Scan for the cell matching the given text and deliver its (x, y) coordinate at center. 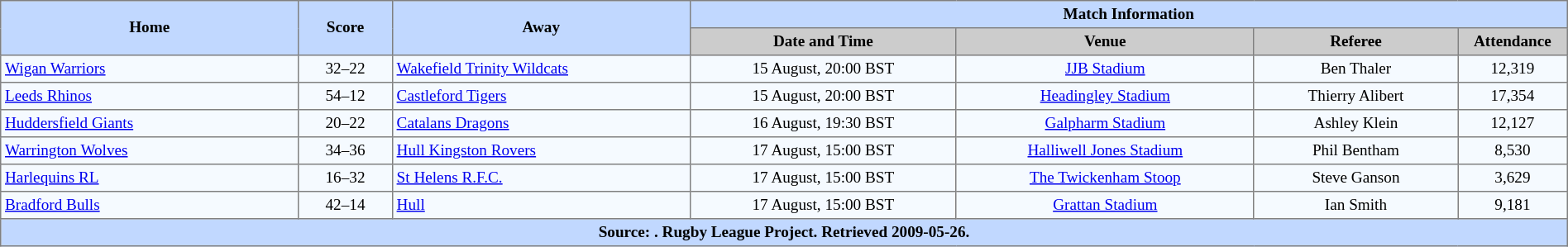
9,181 (1513, 205)
Castleford Tigers (541, 96)
17,354 (1513, 96)
3,629 (1513, 178)
Ben Thaler (1355, 69)
12,127 (1513, 124)
JJB Stadium (1105, 69)
Score (346, 28)
Galpharm Stadium (1105, 124)
16–32 (346, 178)
St Helens R.F.C. (541, 178)
Home (150, 28)
Match Information (1128, 15)
Grattan Stadium (1105, 205)
Away (541, 28)
Venue (1105, 41)
Source: . Rugby League Project. Retrieved 2009-05-26. (784, 233)
Warrington Wolves (150, 150)
Catalans Dragons (541, 124)
Headingley Stadium (1105, 96)
12,319 (1513, 69)
Wigan Warriors (150, 69)
The Twickenham Stoop (1105, 178)
32–22 (346, 69)
Leeds Rhinos (150, 96)
42–14 (346, 205)
Referee (1355, 41)
Steve Ganson (1355, 178)
Hull (541, 205)
Ashley Klein (1355, 124)
20–22 (346, 124)
Huddersfield Giants (150, 124)
16 August, 19:30 BST (823, 124)
Date and Time (823, 41)
34–36 (346, 150)
54–12 (346, 96)
Attendance (1513, 41)
Harlequins RL (150, 178)
Phil Bentham (1355, 150)
Ian Smith (1355, 205)
Halliwell Jones Stadium (1105, 150)
Thierry Alibert (1355, 96)
Hull Kingston Rovers (541, 150)
Bradford Bulls (150, 205)
Wakefield Trinity Wildcats (541, 69)
8,530 (1513, 150)
